Detect which cell encompasses the target text, then output its (X, Y) center coordinate. 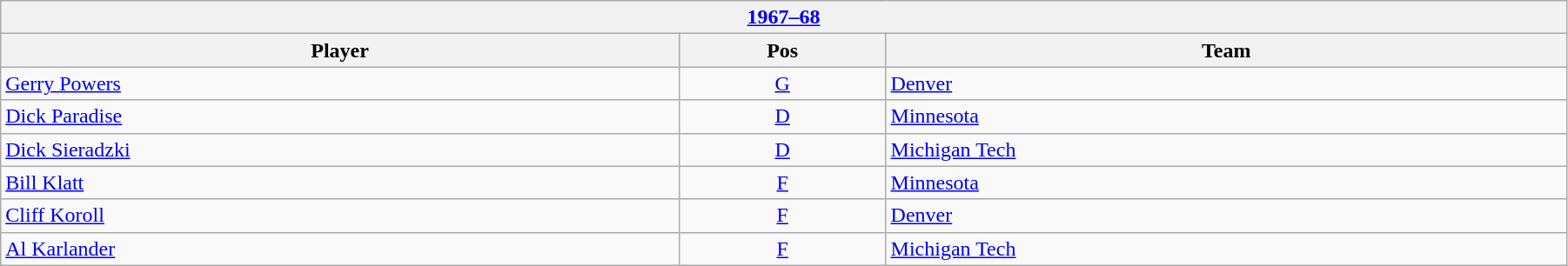
Bill Klatt (340, 183)
Dick Sieradzki (340, 150)
1967–68 (784, 17)
Pos (782, 50)
G (782, 83)
Al Karlander (340, 249)
Team (1226, 50)
Dick Paradise (340, 116)
Player (340, 50)
Gerry Powers (340, 83)
Cliff Koroll (340, 216)
